Scan for the cell matching the given text and deliver its (X, Y) coordinate at center. 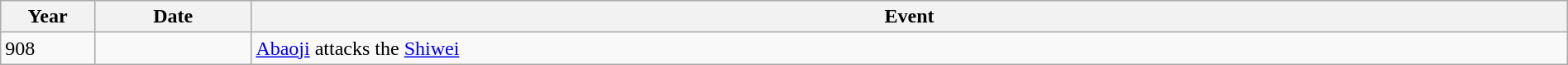
Year (48, 17)
Date (172, 17)
908 (48, 48)
Abaoji attacks the Shiwei (910, 48)
Event (910, 17)
